Extract the (X, Y) coordinate from the center of the cell holding the provided text.  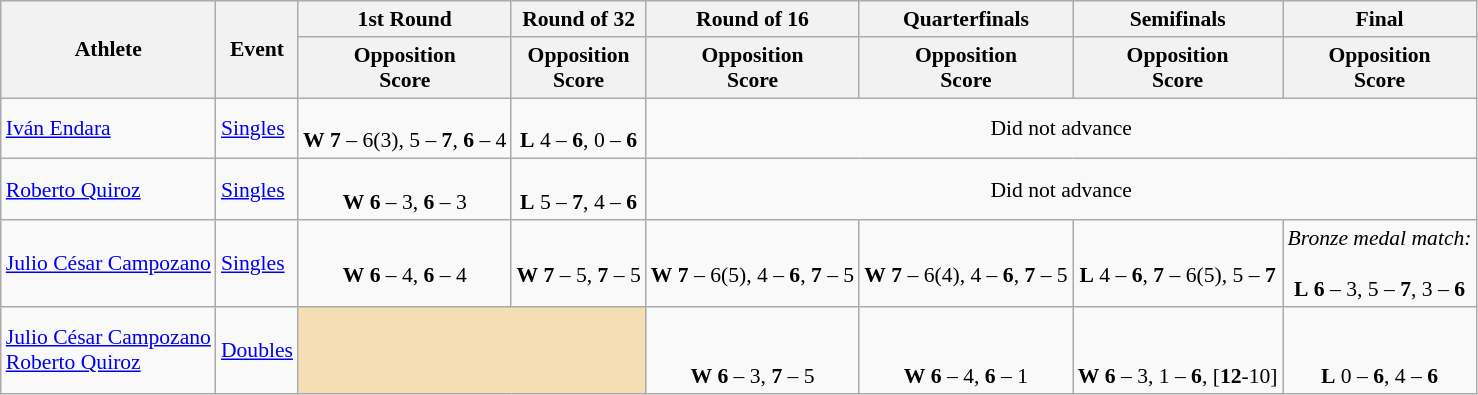
W 7 – 6(5), 4 – 6, 7 – 5 (752, 264)
L 0 – 6, 4 – 6 (1380, 350)
Julio César CampozanoRoberto Quiroz (108, 350)
Semifinals (1178, 19)
Quarterfinals (966, 19)
Final (1380, 19)
L 5 – 7, 4 – 6 (578, 190)
Roberto Quiroz (108, 190)
W 7 – 6(4), 4 – 6, 7 – 5 (966, 264)
Julio César Campozano (108, 264)
W 6 – 3, 1 – 6, [12-10] (1178, 350)
L 4 – 6, 7 – 6(5), 5 – 7 (1178, 264)
Round of 16 (752, 19)
1st Round (404, 19)
W 7 – 5, 7 – 5 (578, 264)
W 6 – 3, 7 – 5 (752, 350)
Event (257, 50)
Round of 32 (578, 19)
W 6 – 4, 6 – 4 (404, 264)
Iván Endara (108, 128)
W 7 – 6(3), 5 – 7, 6 – 4 (404, 128)
Doubles (257, 350)
W 6 – 3, 6 – 3 (404, 190)
Bronze medal match:L 6 – 3, 5 – 7, 3 – 6 (1380, 264)
L 4 – 6, 0 – 6 (578, 128)
W 6 – 4, 6 – 1 (966, 350)
Athlete (108, 50)
